Find where the given text appears and provide that cell's center as (x, y) coordinate. 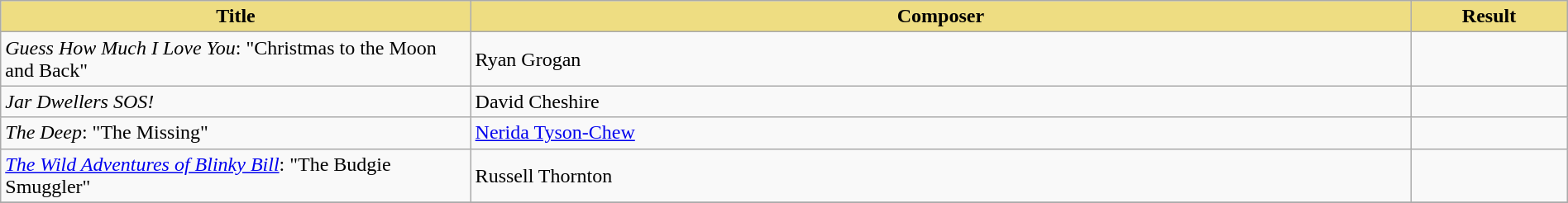
Guess How Much I Love You: "Christmas to the Moon and Back" (236, 59)
Title (236, 17)
The Deep: "The Missing" (236, 133)
The Wild Adventures of Blinky Bill: "The Budgie Smuggler" (236, 175)
Nerida Tyson-Chew (941, 133)
Russell Thornton (941, 175)
Jar Dwellers SOS! (236, 101)
David Cheshire (941, 101)
Result (1489, 17)
Ryan Grogan (941, 59)
Composer (941, 17)
